Search for the cell housing the specified text and yield its (x, y) center coordinate. 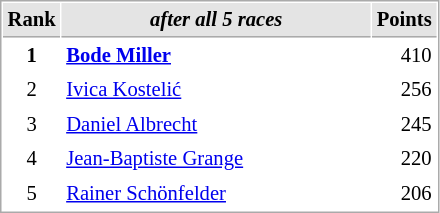
410 (404, 56)
1 (32, 56)
Rank (32, 20)
Bode Miller (216, 56)
Rainer Schönfelder (216, 194)
4 (32, 158)
Points (404, 20)
220 (404, 158)
after all 5 races (216, 20)
245 (404, 124)
Ivica Kostelić (216, 90)
3 (32, 124)
Jean-Baptiste Grange (216, 158)
206 (404, 194)
Daniel Albrecht (216, 124)
256 (404, 90)
2 (32, 90)
5 (32, 194)
